Provide the (x, y) coordinate of the cell's center where the given text is located.  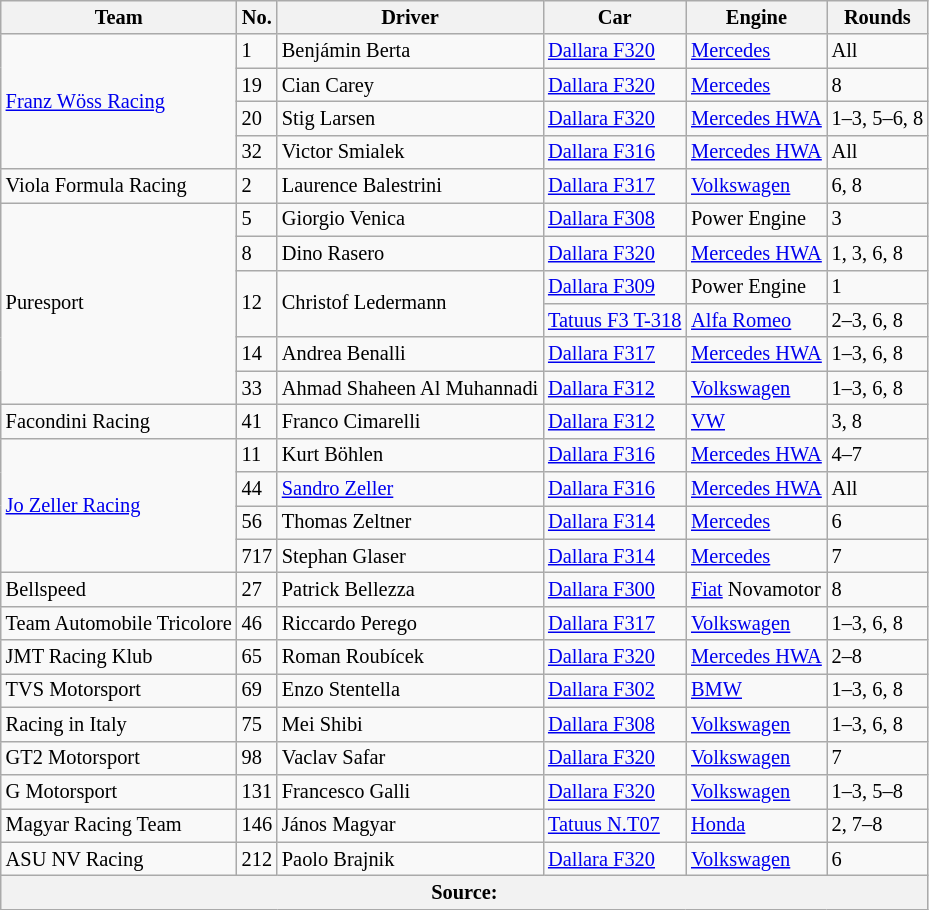
Rounds (878, 17)
Dallara F309 (614, 287)
4–7 (878, 455)
Bellspeed (119, 589)
1–3, 5–6, 8 (878, 118)
Riccardo Perego (410, 623)
6, 8 (878, 186)
János Magyar (410, 825)
65 (257, 657)
41 (257, 421)
G Motorsport (119, 791)
44 (257, 489)
ASU NV Racing (119, 859)
2–3, 6, 8 (878, 320)
Driver (410, 17)
14 (257, 354)
Stephan Glaser (410, 556)
JMT Racing Klub (119, 657)
Tatuus F3 T-318 (614, 320)
Andrea Benalli (410, 354)
Stig Larsen (410, 118)
Enzo Stentella (410, 690)
Team (119, 17)
1–3, 5–8 (878, 791)
Dino Rasero (410, 253)
Ahmad Shaheen Al Muhannadi (410, 388)
11 (257, 455)
20 (257, 118)
BMW (756, 690)
Honda (756, 825)
46 (257, 623)
Source: (464, 892)
56 (257, 522)
12 (257, 304)
Paolo Brajnik (410, 859)
98 (257, 758)
Vaclav Safar (410, 758)
3 (878, 219)
69 (257, 690)
Kurt Böhlen (410, 455)
TVS Motorsport (119, 690)
Tatuus N.T07 (614, 825)
Cian Carey (410, 85)
Francesco Galli (410, 791)
VW (756, 421)
2–8 (878, 657)
GT2 Motorsport (119, 758)
2, 7–8 (878, 825)
Sandro Zeller (410, 489)
Racing in Italy (119, 724)
Puresport (119, 303)
Mei Shibi (410, 724)
Christof Ledermann (410, 304)
Roman Roubícek (410, 657)
Jo Zeller Racing (119, 506)
Patrick Bellezza (410, 589)
32 (257, 152)
Franz Wöss Racing (119, 102)
Magyar Racing Team (119, 825)
Dallara F300 (614, 589)
Thomas Zeltner (410, 522)
212 (257, 859)
Dallara F302 (614, 690)
3, 8 (878, 421)
Team Automobile Tricolore (119, 623)
No. (257, 17)
2 (257, 186)
Giorgio Venica (410, 219)
Benjámin Berta (410, 51)
27 (257, 589)
Viola Formula Racing (119, 186)
Car (614, 17)
Laurence Balestrini (410, 186)
75 (257, 724)
131 (257, 791)
Alfa Romeo (756, 320)
146 (257, 825)
Engine (756, 17)
33 (257, 388)
Fiat Novamotor (756, 589)
5 (257, 219)
Franco Cimarelli (410, 421)
Victor Smialek (410, 152)
Facondini Racing (119, 421)
19 (257, 85)
717 (257, 556)
1, 3, 6, 8 (878, 253)
